For the text-containing cell, return its midpoint in (x, y) coordinate format. 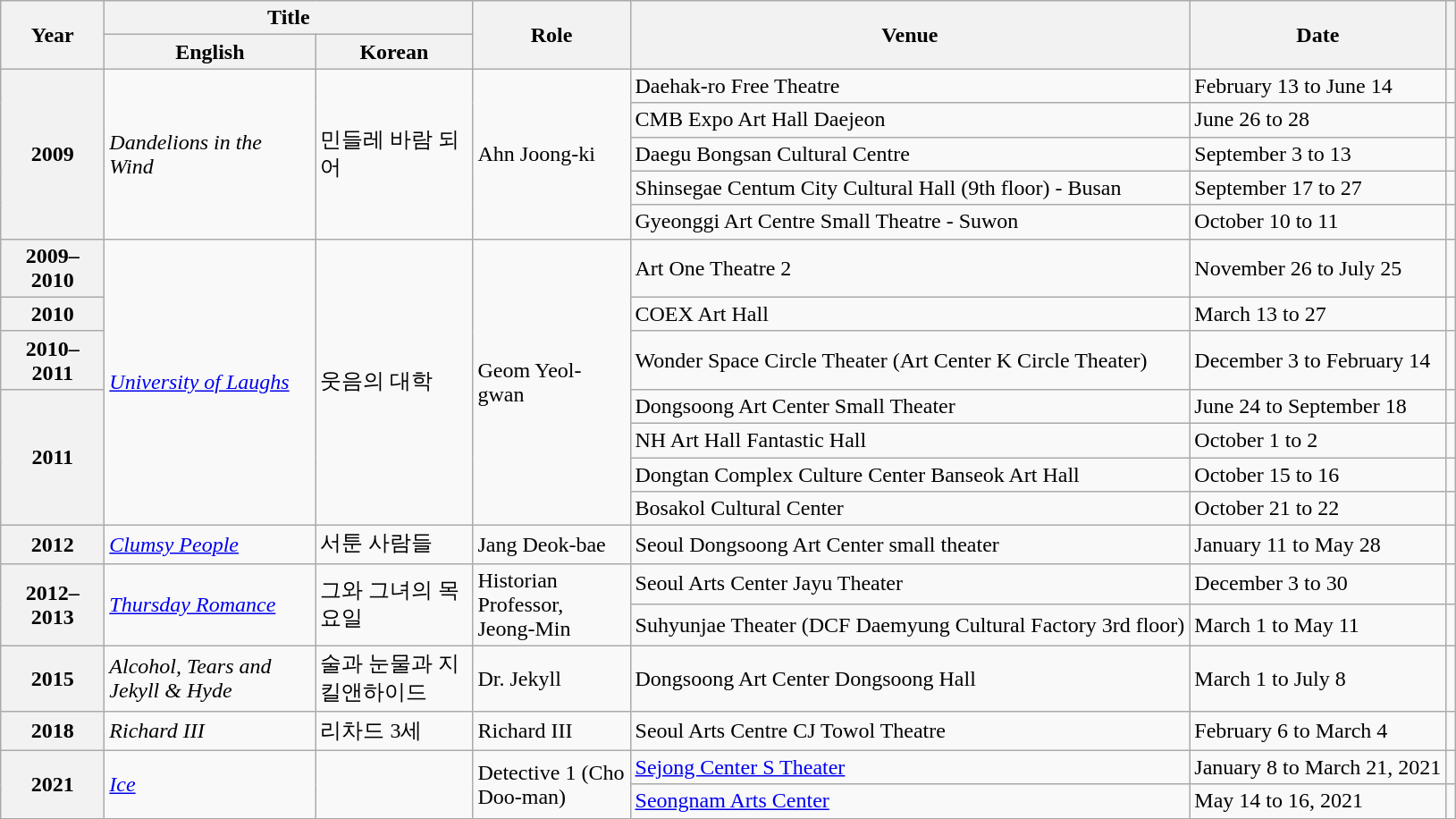
그와 그녀의 목요일 (394, 604)
Seoul Arts Centre CJ Towol Theatre (910, 731)
Art One Theatre 2 (910, 268)
January 8 to March 21, 2021 (1317, 767)
November 26 to July 25 (1317, 268)
October 10 to 11 (1317, 222)
서툰 사람들 (394, 545)
October 15 to 16 (1317, 475)
February 6 to March 4 (1317, 731)
2021 (53, 784)
Bosakol Cultural Center (910, 509)
Date (1317, 35)
2010 (53, 314)
Ice (210, 784)
Seoul Dongsoong Art Center small theater (910, 545)
Korean (394, 52)
2009 (53, 154)
Gyeonggi Art Centre Small Theatre - Suwon (910, 222)
Ahn Joong-ki (551, 154)
2010–2011 (53, 359)
University of Laughs (210, 382)
NH Art Hall Fantastic Hall (910, 440)
리차드 3세 (394, 731)
December 3 to 30 (1317, 584)
Wonder Space Circle Theater (Art Center K Circle Theater) (910, 359)
Venue (910, 35)
September 17 to 27 (1317, 188)
Dongsoong Art Center Small Theater (910, 406)
Title (289, 18)
민들레 바람 되어 (394, 154)
May 14 to 16, 2021 (1317, 801)
February 13 to June 14 (1317, 86)
Dr. Jekyll (551, 679)
Shinsegae Centum City Cultural Hall (9th floor) - Busan (910, 188)
2009–2010 (53, 268)
December 3 to February 14 (1317, 359)
2018 (53, 731)
술과 눈물과 지킬앤하이드 (394, 679)
September 3 to 13 (1317, 154)
Suhyunjae Theater (DCF Daemyung Cultural Factory 3rd floor) (910, 625)
March 13 to 27 (1317, 314)
2012–2013 (53, 604)
October 1 to 2 (1317, 440)
Dongsoong Art Center Dongsoong Hall (910, 679)
Historian Professor, Jeong-Min (551, 604)
October 21 to 22 (1317, 509)
January 11 to May 28 (1317, 545)
Alcohol, Tears and Jekyll & Hyde (210, 679)
2012 (53, 545)
June 24 to September 18 (1317, 406)
Jang Deok-bae (551, 545)
June 26 to 28 (1317, 120)
Role (551, 35)
March 1 to May 11 (1317, 625)
Thursday Romance (210, 604)
웃음의 대학 (394, 382)
COEX Art Hall (910, 314)
Dongtan Complex Culture Center Banseok Art Hall (910, 475)
Clumsy People (210, 545)
Sejong Center S Theater (910, 767)
Detective 1 (Cho Doo-man) (551, 784)
English (210, 52)
Geom Yeol-gwan (551, 382)
Daehak-ro Free Theatre (910, 86)
CMB Expo Art Hall Daejeon (910, 120)
2011 (53, 457)
Seongnam Arts Center (910, 801)
March 1 to July 8 (1317, 679)
Seoul Arts Center Jayu Theater (910, 584)
Daegu Bongsan Cultural Centre (910, 154)
2015 (53, 679)
Year (53, 35)
Dandelions in the Wind (210, 154)
